Identify which cell holds the provided text, then report its [X, Y] central coordinate. 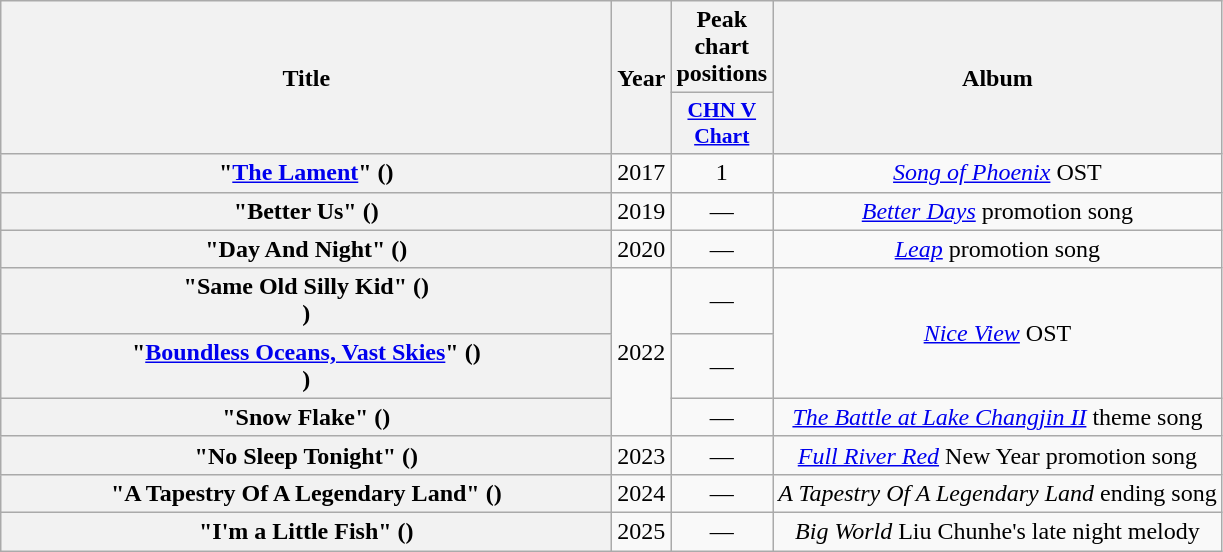
2019 [642, 211]
Year [642, 78]
Title [306, 78]
"I'm a Little Fish" () [306, 531]
Song of Phoenix OST [998, 173]
Album [998, 78]
"Snow Flake" () [306, 417]
The Battle at Lake Changjin II theme song [998, 417]
2024 [642, 493]
"Better Us" () [306, 211]
2020 [642, 249]
1 [722, 173]
"A Tapestry Of A Legendary Land" () [306, 493]
"Boundless Oceans, Vast Skies" ()) [306, 366]
2022 [642, 352]
Nice View OST [998, 333]
"Day And Night" () [306, 249]
2023 [642, 455]
Peak chart positions [722, 47]
2017 [642, 173]
2025 [642, 531]
"Same Old Silly Kid" ()) [306, 300]
CHN V Chart [722, 124]
Big World Liu Chunhe's late night melody [998, 531]
Leap promotion song [998, 249]
A Tapestry Of A Legendary Land ending song [998, 493]
Full River Red New Year promotion song [998, 455]
"The Lament" () [306, 173]
Better Days promotion song [998, 211]
"No Sleep Tonight" () [306, 455]
